Scan for the cell matching the given text and deliver its (x, y) coordinate at center. 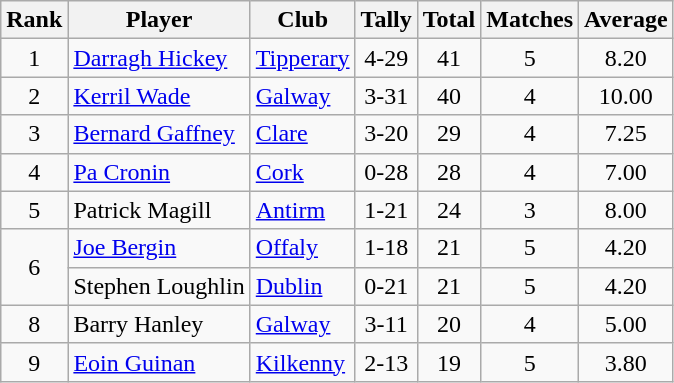
Darragh Hickey (159, 58)
2 (34, 96)
1-21 (386, 210)
Kilkenny (302, 362)
Total (449, 20)
6 (34, 267)
Offaly (302, 248)
Rank (34, 20)
Cork (302, 172)
28 (449, 172)
40 (449, 96)
3.80 (626, 362)
Pa Cronin (159, 172)
Barry Hanley (159, 324)
0-28 (386, 172)
5.00 (626, 324)
8.00 (626, 210)
8.20 (626, 58)
9 (34, 362)
3-20 (386, 134)
Eoin Guinan (159, 362)
1-18 (386, 248)
Dublin (302, 286)
24 (449, 210)
2-13 (386, 362)
3-11 (386, 324)
Tipperary (302, 58)
Clare (302, 134)
7.00 (626, 172)
41 (449, 58)
Antirm (302, 210)
Bernard Gaffney (159, 134)
20 (449, 324)
Player (159, 20)
29 (449, 134)
10.00 (626, 96)
1 (34, 58)
Tally (386, 20)
Matches (530, 20)
Joe Bergin (159, 248)
Patrick Magill (159, 210)
0-21 (386, 286)
Stephen Loughlin (159, 286)
Kerril Wade (159, 96)
19 (449, 362)
3-31 (386, 96)
Average (626, 20)
Club (302, 20)
7.25 (626, 134)
8 (34, 324)
4-29 (386, 58)
